Extract the [X, Y] coordinate from the center of the cell holding the provided text.  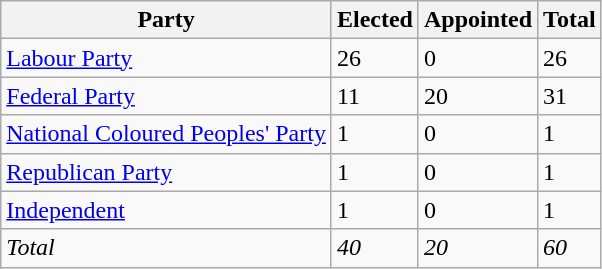
Labour Party [166, 58]
Republican Party [166, 172]
Party [166, 20]
Appointed [478, 20]
11 [374, 96]
40 [374, 248]
Independent [166, 210]
Federal Party [166, 96]
60 [570, 248]
National Coloured Peoples' Party [166, 134]
31 [570, 96]
Elected [374, 20]
